Scan for the cell matching the given text and deliver its [x, y] coordinate at center. 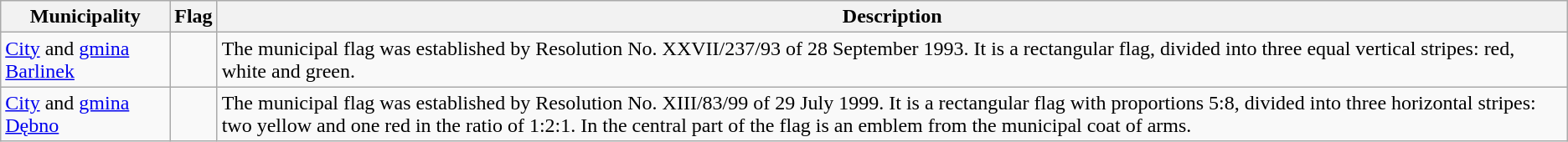
Description [892, 17]
City and gmina Barlinek [85, 60]
Flag [193, 17]
City and gmina Dębno [85, 114]
Municipality [85, 17]
